Provide the [X, Y] coordinate of the cell's center where the given text is located.  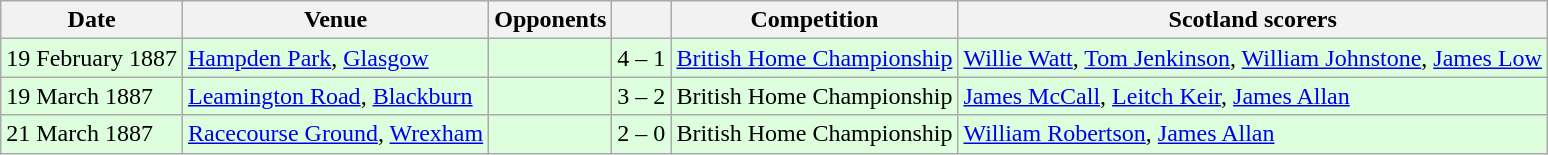
21 March 1887 [92, 134]
19 February 1887 [92, 58]
Racecourse Ground, Wrexham [335, 134]
Scotland scorers [1253, 20]
Leamington Road, Blackburn [335, 96]
Venue [335, 20]
Date [92, 20]
Willie Watt, Tom Jenkinson, William Johnstone, James Low [1253, 58]
Opponents [550, 20]
James McCall, Leitch Keir, James Allan [1253, 96]
William Robertson, James Allan [1253, 134]
2 – 0 [642, 134]
3 – 2 [642, 96]
Hampden Park, Glasgow [335, 58]
19 March 1887 [92, 96]
Competition [814, 20]
4 – 1 [642, 58]
